Extract the (X, Y) coordinate from the center of the cell holding the provided text.  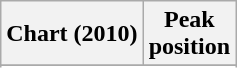
Peakposition (189, 34)
Chart (2010) (72, 34)
